Extract the (X, Y) coordinate from the center of the cell holding the provided text.  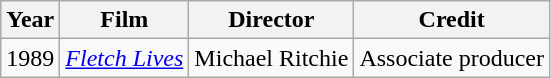
Director (272, 20)
Associate producer (452, 58)
Film (124, 20)
1989 (30, 58)
Michael Ritchie (272, 58)
Fletch Lives (124, 58)
Year (30, 20)
Credit (452, 20)
